Locate the cell with the specified text and output its [x, y] center coordinate. 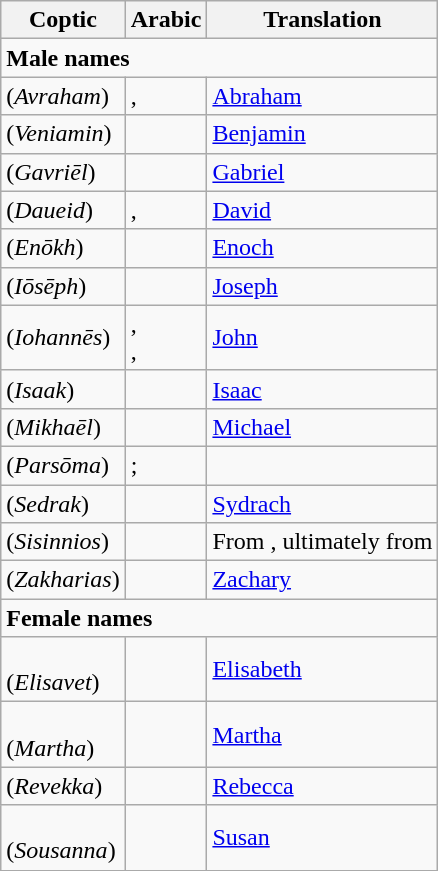
David [322, 210]
(Elisavet) [63, 670]
Coptic [63, 20]
(Mikhaēl) [63, 427]
(Zakharias) [63, 580]
Rebecca [322, 786]
(Enōkh) [63, 248]
(Iohannēs) [63, 338]
(Iōsēph) [63, 286]
Male names [220, 58]
(Veniamin) [63, 134]
(Parsōma) [63, 465]
Isaac [322, 389]
Enoch [322, 248]
Benjamin [322, 134]
Gabriel [322, 172]
(Martha) [63, 734]
Susan [322, 838]
From , ultimately from [322, 542]
; [166, 465]
Michael [322, 427]
Female names [220, 618]
,, [166, 338]
(Isaak) [63, 389]
(Sisinnios) [63, 542]
Elisabeth [322, 670]
(Sedrak) [63, 503]
Abraham [322, 96]
Martha [322, 734]
Arabic [166, 20]
(Sousanna) [63, 838]
(Revekka) [63, 786]
John [322, 338]
Joseph [322, 286]
(Daueid) [63, 210]
Zachary [322, 580]
Translation [322, 20]
Sydrach [322, 503]
(Avraham) [63, 96]
(Gavriēl) [63, 172]
